Detect which cell encompasses the target text, then output its (x, y) center coordinate. 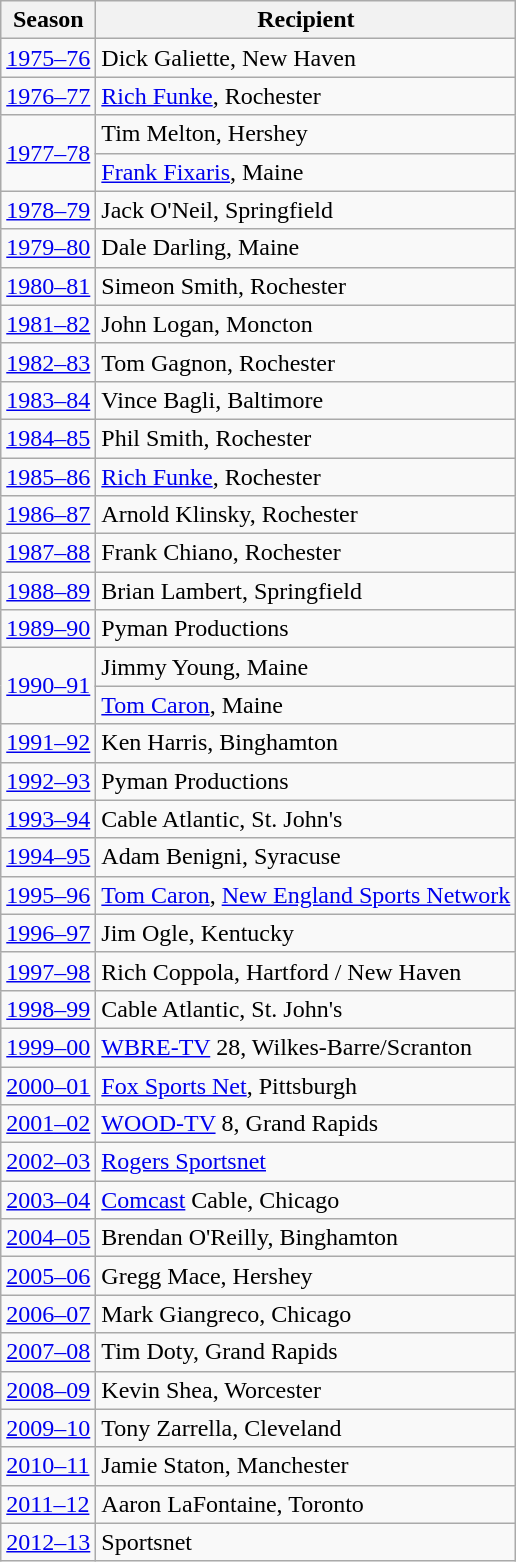
Vince Bagli, Baltimore (306, 400)
1988–89 (48, 591)
Simeon Smith, Rochester (306, 286)
1984–85 (48, 438)
2007–08 (48, 1352)
Brian Lambert, Springfield (306, 591)
Sportsnet (306, 1542)
Dick Galiette, New Haven (306, 58)
1993–94 (48, 819)
2002–03 (48, 1162)
Rogers Sportsnet (306, 1162)
Tom Caron, New England Sports Network (306, 895)
1996–97 (48, 933)
Comcast Cable, Chicago (306, 1200)
1980–81 (48, 286)
1999–00 (48, 1047)
Jim Ogle, Kentucky (306, 933)
Kevin Shea, Worcester (306, 1390)
1981–82 (48, 324)
1987–88 (48, 553)
Arnold Klinsky, Rochester (306, 515)
Jack O'Neil, Springfield (306, 210)
2001–02 (48, 1124)
Gregg Mace, Hershey (306, 1276)
Aaron LaFontaine, Toronto (306, 1504)
1998–99 (48, 1009)
1978–79 (48, 210)
Frank Chiano, Rochester (306, 553)
1995–96 (48, 895)
1976–77 (48, 96)
Mark Giangreco, Chicago (306, 1314)
Tom Caron, Maine (306, 705)
John Logan, Moncton (306, 324)
Tim Doty, Grand Rapids (306, 1352)
Jimmy Young, Maine (306, 667)
Ken Harris, Binghamton (306, 743)
Recipient (306, 20)
1977–78 (48, 153)
1997–98 (48, 971)
Frank Fixaris, Maine (306, 172)
2000–01 (48, 1085)
1979–80 (48, 248)
2006–07 (48, 1314)
1975–76 (48, 58)
Brendan O'Reilly, Binghamton (306, 1238)
2008–09 (48, 1390)
2012–13 (48, 1542)
WOOD-TV 8, Grand Rapids (306, 1124)
Adam Benigni, Syracuse (306, 857)
2009–10 (48, 1428)
2003–04 (48, 1200)
Jamie Staton, Manchester (306, 1466)
Dale Darling, Maine (306, 248)
Tony Zarrella, Cleveland (306, 1428)
1991–92 (48, 743)
2005–06 (48, 1276)
Season (48, 20)
1986–87 (48, 515)
1990–91 (48, 686)
1982–83 (48, 362)
2011–12 (48, 1504)
WBRE-TV 28, Wilkes-Barre/Scranton (306, 1047)
2010–11 (48, 1466)
Tim Melton, Hershey (306, 134)
Fox Sports Net, Pittsburgh (306, 1085)
Rich Coppola, Hartford / New Haven (306, 971)
1992–93 (48, 781)
1985–86 (48, 477)
1989–90 (48, 629)
Phil Smith, Rochester (306, 438)
2004–05 (48, 1238)
Tom Gagnon, Rochester (306, 362)
1983–84 (48, 400)
1994–95 (48, 857)
